Find where the given text appears and provide that cell's center as [X, Y] coordinate. 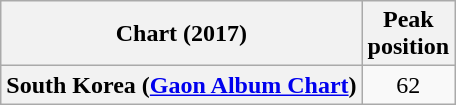
Chart (2017) [182, 34]
62 [408, 85]
South Korea (Gaon Album Chart) [182, 85]
Peakposition [408, 34]
